Locate the cell with the specified text and output its [x, y] center coordinate. 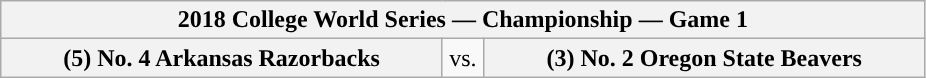
(5) No. 4 Arkansas Razorbacks [222, 58]
2018 College World Series — Championship — Game 1 [463, 20]
vs. [462, 58]
(3) No. 2 Oregon State Beavers [704, 58]
